Detect which cell encompasses the target text, then output its [X, Y] center coordinate. 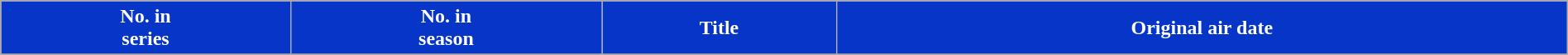
No. inseries [146, 28]
Original air date [1202, 28]
Title [719, 28]
No. inseason [446, 28]
